Capture the cell that displays the provided text and extract its (x, y) central coordinate. 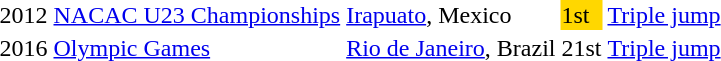
Irapuato, Mexico (451, 15)
1st (582, 15)
NACAC U23 Championships (197, 15)
